From the cell containing the given text, extract its center point as (x, y) coordinate. 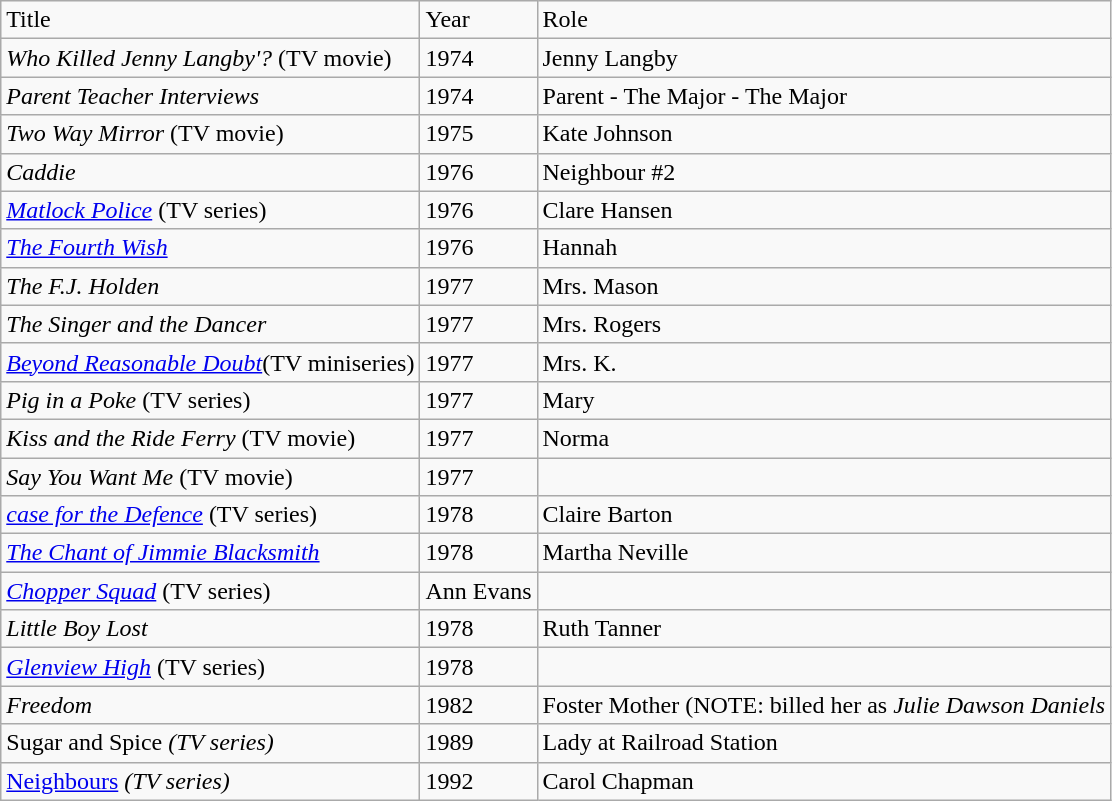
1992 (478, 781)
Little Boy Lost (210, 629)
Ann Evans (478, 591)
Role (824, 20)
1989 (478, 743)
Title (210, 20)
Chopper Squad (TV series) (210, 591)
1975 (478, 134)
The Fourth Wish (210, 248)
The F.J. Holden (210, 286)
Hannah (824, 248)
Say You Want Me (TV movie) (210, 477)
Lady at Railroad Station (824, 743)
Glenview High (TV series) (210, 667)
Clare Hansen (824, 210)
The Chant of Jimmie Blacksmith (210, 553)
Norma (824, 438)
1982 (478, 705)
The Singer and the Dancer (210, 324)
Jenny Langby (824, 58)
Neighbour #2 (824, 172)
Ruth Tanner (824, 629)
Two Way Mirror (TV movie) (210, 134)
Carol Chapman (824, 781)
Martha Neville (824, 553)
Pig in a Poke (TV series) (210, 400)
Parent - The Major - The Major (824, 96)
Caddie (210, 172)
Mrs. Mason (824, 286)
Mrs. Rogers (824, 324)
Parent Teacher Interviews (210, 96)
Mary (824, 400)
Kiss and the Ride Ferry (TV movie) (210, 438)
Matlock Police (TV series) (210, 210)
Freedom (210, 705)
Neighbours (TV series) (210, 781)
Sugar and Spice (TV series) (210, 743)
Kate Johnson (824, 134)
Year (478, 20)
Foster Mother (NOTE: billed her as Julie Dawson Daniels (824, 705)
Beyond Reasonable Doubt(TV miniseries) (210, 362)
case for the Defence (TV series) (210, 515)
Mrs. K. (824, 362)
Claire Barton (824, 515)
Who Killed Jenny Langby'? (TV movie) (210, 58)
